Extract the [X, Y] coordinate from the center of the cell holding the provided text.  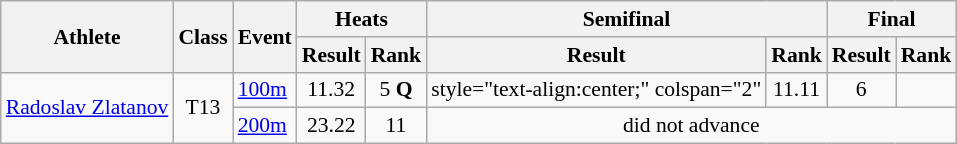
Radoslav Zlatanov [88, 108]
did not advance [691, 126]
Final [892, 19]
Semifinal [626, 19]
Athlete [88, 36]
Class [202, 36]
5 Q [396, 90]
11.11 [796, 90]
200m [265, 126]
T13 [202, 108]
23.22 [332, 126]
11 [396, 126]
6 [862, 90]
11.32 [332, 90]
Event [265, 36]
style="text-align:center;" colspan="2" [596, 90]
Heats [362, 19]
100m [265, 90]
